Locate the cell with the specified text and output its (X, Y) center coordinate. 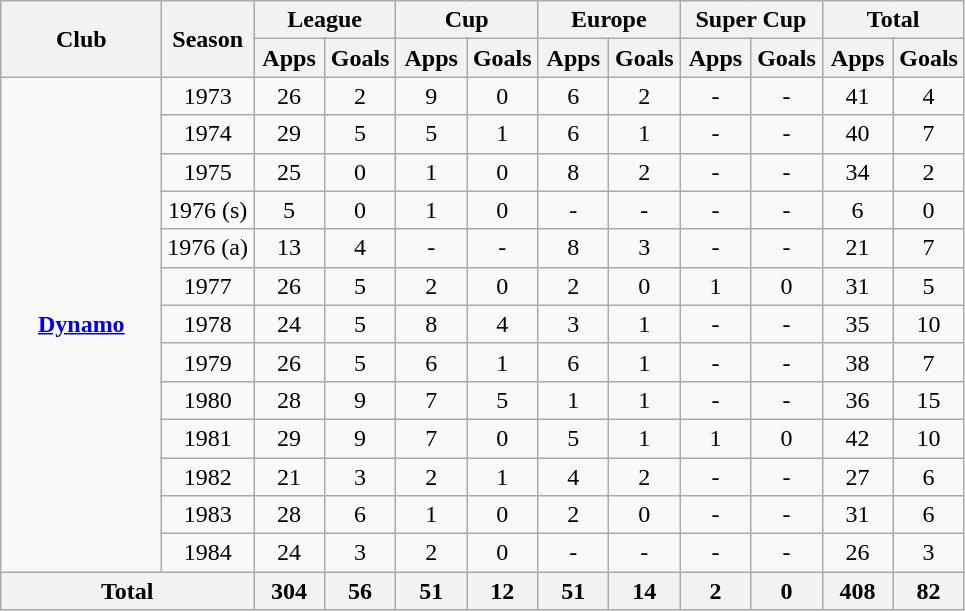
41 (858, 96)
1973 (208, 96)
Club (82, 39)
36 (858, 400)
Europe (609, 20)
35 (858, 324)
1974 (208, 134)
Season (208, 39)
408 (858, 591)
1984 (208, 553)
Super Cup (751, 20)
1978 (208, 324)
40 (858, 134)
25 (290, 172)
14 (644, 591)
League (325, 20)
82 (928, 591)
304 (290, 591)
1980 (208, 400)
1982 (208, 477)
1979 (208, 362)
1981 (208, 438)
1975 (208, 172)
38 (858, 362)
12 (502, 591)
34 (858, 172)
Dynamo (82, 324)
1977 (208, 286)
42 (858, 438)
13 (290, 248)
15 (928, 400)
27 (858, 477)
56 (360, 591)
Cup (467, 20)
1983 (208, 515)
1976 (a) (208, 248)
1976 (s) (208, 210)
